From the cell containing the given text, extract its center point as [X, Y] coordinate. 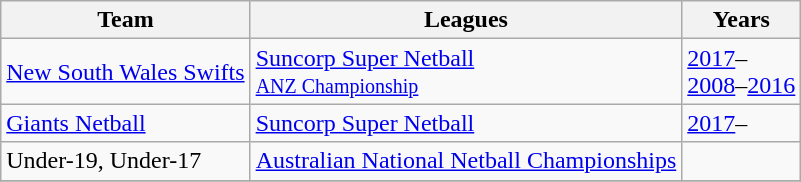
New South Wales Swifts [126, 72]
Leagues [466, 20]
2017– 2008–2016 [742, 72]
Under-19, Under-17 [126, 161]
Suncorp Super Netball [466, 123]
Giants Netball [126, 123]
Years [742, 20]
Team [126, 20]
Australian National Netball Championships [466, 161]
2017– [742, 123]
Suncorp Super NetballANZ Championship [466, 72]
